Find where the given text appears and provide that cell's center as [X, Y] coordinate. 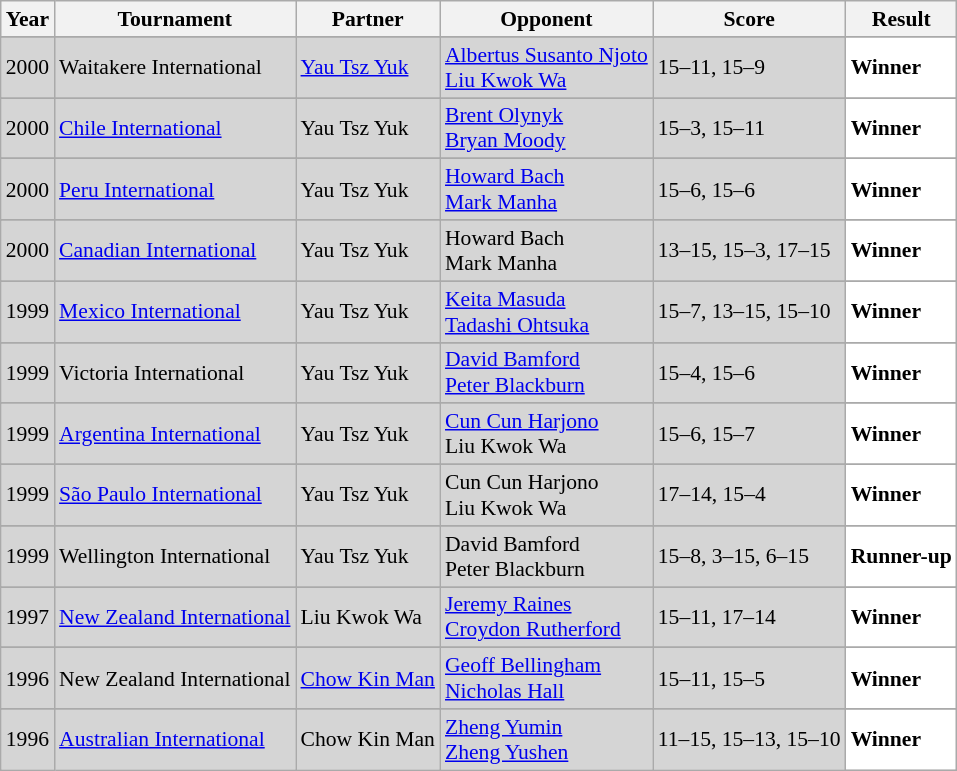
13–15, 15–3, 17–15 [750, 250]
Brent Olynyk Bryan Moody [546, 128]
15–11, 15–5 [750, 678]
15–6, 15–7 [750, 434]
Score [750, 19]
Runner-up [902, 556]
15–6, 15–6 [750, 190]
Australian International [174, 740]
Tournament [174, 19]
Wellington International [174, 556]
15–4, 15–6 [750, 372]
Opponent [546, 19]
Waitakere International [174, 68]
Peru International [174, 190]
Victoria International [174, 372]
São Paulo International [174, 496]
Geoff Bellingham Nicholas Hall [546, 678]
15–8, 3–15, 6–15 [750, 556]
Keita Masuda Tadashi Ohtsuka [546, 312]
15–11, 15–9 [750, 68]
Zheng Yumin Zheng Yushen [546, 740]
Year [28, 19]
Partner [368, 19]
Jeremy Raines Croydon Rutherford [546, 618]
Mexico International [174, 312]
15–3, 15–11 [750, 128]
11–15, 15–13, 15–10 [750, 740]
Liu Kwok Wa [368, 618]
Chile International [174, 128]
Albertus Susanto Njoto Liu Kwok Wa [546, 68]
17–14, 15–4 [750, 496]
Argentina International [174, 434]
15–11, 17–14 [750, 618]
1997 [28, 618]
Result [902, 19]
Canadian International [174, 250]
15–7, 13–15, 15–10 [750, 312]
